Identify which cell holds the provided text, then report its (x, y) central coordinate. 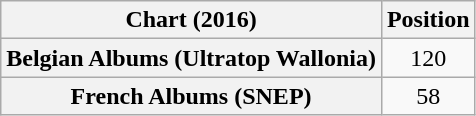
French Albums (SNEP) (192, 96)
Belgian Albums (Ultratop Wallonia) (192, 58)
120 (428, 58)
Position (428, 20)
58 (428, 96)
Chart (2016) (192, 20)
